For the text-containing cell, return its midpoint in [X, Y] coordinate format. 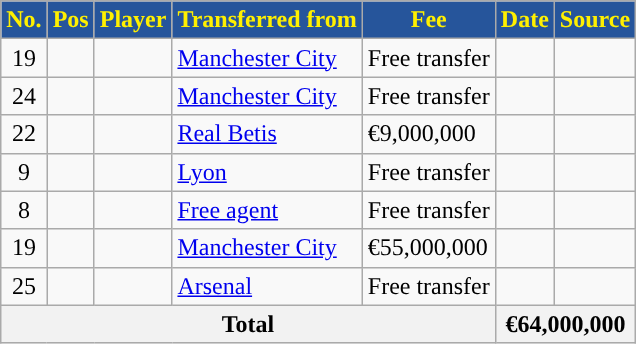
Transferred from [267, 20]
Real Betis [267, 134]
No. [24, 20]
Player [133, 20]
Fee [428, 20]
€55,000,000 [428, 248]
€9,000,000 [428, 134]
Date [524, 20]
Pos [70, 20]
24 [24, 96]
9 [24, 172]
Lyon [267, 172]
Free agent [267, 210]
€64,000,000 [565, 324]
Source [594, 20]
22 [24, 134]
25 [24, 286]
Total [248, 324]
8 [24, 210]
Arsenal [267, 286]
